Detect which cell encompasses the target text, then output its (X, Y) center coordinate. 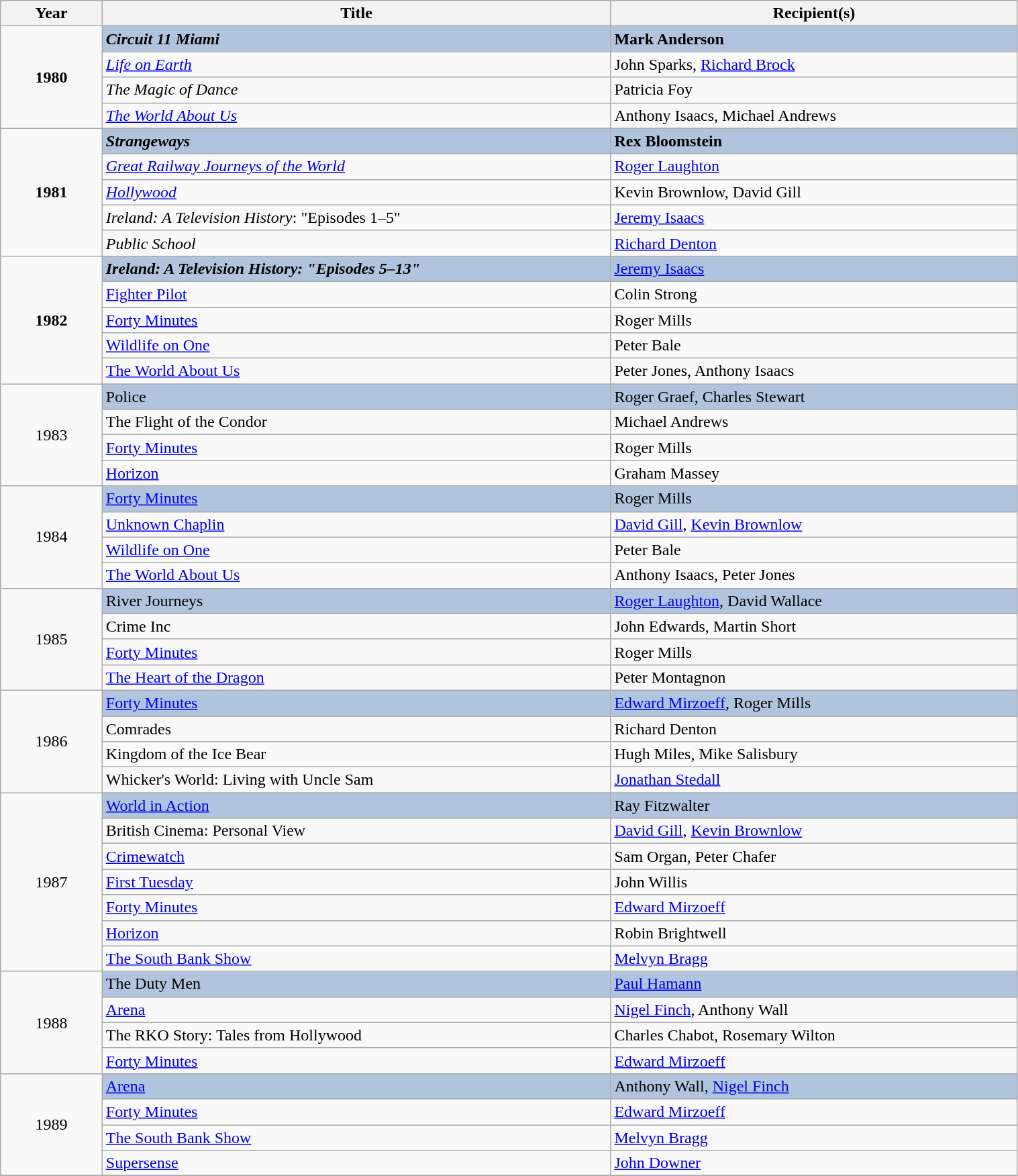
1986 (52, 741)
Unknown Chaplin (356, 524)
Crimewatch (356, 856)
Kevin Brownlow, David Gill (814, 192)
1988 (52, 1022)
Roger Laughton (814, 166)
1980 (52, 77)
World in Action (356, 805)
The Heart of the Dragon (356, 677)
Anthony Isaacs, Michael Andrews (814, 115)
The Duty Men (356, 984)
Life on Earth (356, 64)
Mark Anderson (814, 39)
John Downer (814, 1163)
Supersense (356, 1163)
Kingdom of the Ice Bear (356, 754)
River Journeys (356, 601)
Police (356, 397)
Hugh Miles, Mike Salisbury (814, 754)
Anthony Wall, Nigel Finch (814, 1086)
Sam Organ, Peter Chafer (814, 856)
Recipient(s) (814, 13)
Fighter Pilot (356, 294)
Ray Fitzwalter (814, 805)
John Edwards, Martin Short (814, 626)
Whicker's World: Living with Uncle Sam (356, 780)
Edward Mirzoeff, Roger Mills (814, 703)
Title (356, 13)
The Magic of Dance (356, 90)
Nigel Finch, Anthony Wall (814, 1010)
1983 (52, 435)
First Tuesday (356, 882)
Roger Laughton, David Wallace (814, 601)
Charles Chabot, Rosemary Wilton (814, 1035)
1982 (52, 320)
Jonathan Stedall (814, 780)
Peter Montagnon (814, 677)
Circuit 11 Miami (356, 39)
Strangeways (356, 141)
1981 (52, 192)
Colin Strong (814, 294)
Peter Jones, Anthony Isaacs (814, 371)
Graham Massey (814, 473)
Ireland: A Television History: "Episodes 1–5" (356, 217)
Paul Hamann (814, 984)
John Willis (814, 882)
Public School (356, 243)
Comrades (356, 728)
Hollywood (356, 192)
The Flight of the Condor (356, 422)
1985 (52, 639)
Great Railway Journeys of the World (356, 166)
Roger Graef, Charles Stewart (814, 397)
1987 (52, 882)
Patricia Foy (814, 90)
Year (52, 13)
1984 (52, 537)
Robin Brightwell (814, 933)
The RKO Story: Tales from Hollywood (356, 1035)
Anthony Isaacs, Peter Jones (814, 575)
Michael Andrews (814, 422)
British Cinema: Personal View (356, 831)
1989 (52, 1124)
Rex Bloomstein (814, 141)
Ireland: A Television History: "Episodes 5–13" (356, 268)
John Sparks, Richard Brock (814, 64)
Crime Inc (356, 626)
